Extract the (X, Y) coordinate from the center of the cell holding the provided text.  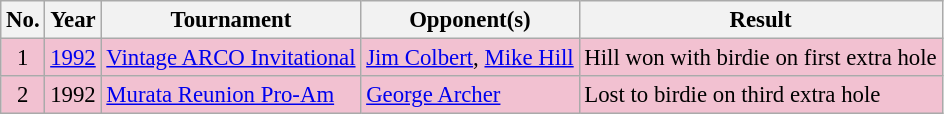
Hill won with birdie on first extra hole (760, 58)
Lost to birdie on third extra hole (760, 95)
Opponent(s) (470, 20)
Murata Reunion Pro-Am (231, 95)
2 (23, 95)
Tournament (231, 20)
George Archer (470, 95)
1 (23, 58)
Vintage ARCO Invitational (231, 58)
Jim Colbert, Mike Hill (470, 58)
Result (760, 20)
No. (23, 20)
Year (73, 20)
